Identify which cell holds the provided text, then report its [X, Y] central coordinate. 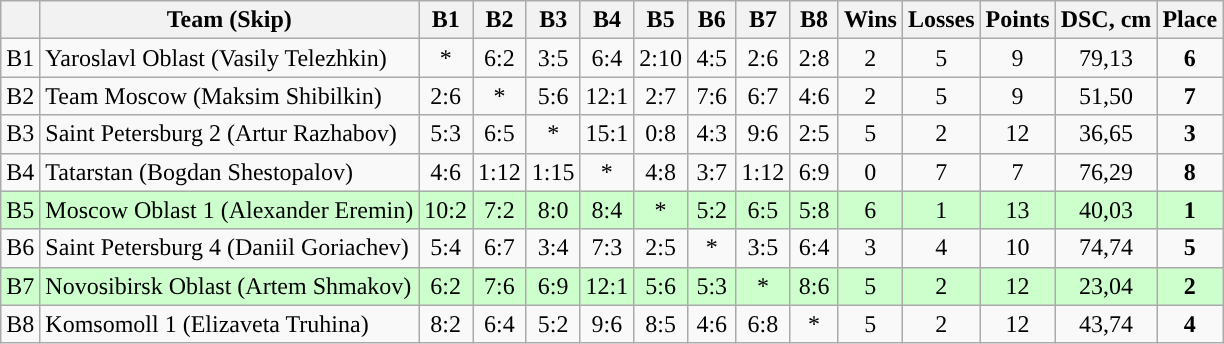
15:1 [607, 134]
Moscow Oblast 1 (Alexander Eremin) [230, 210]
79,13 [1106, 58]
DSC, cm [1106, 20]
4:8 [661, 172]
Tatarstan (Bogdan Shestopalov) [230, 172]
3:4 [553, 248]
Losses [941, 20]
8 [1190, 172]
51,50 [1106, 96]
8:6 [814, 286]
Yaroslavl Oblast (Vasily Telezhkin) [230, 58]
43,74 [1106, 324]
4:5 [712, 58]
1:15 [553, 172]
23,04 [1106, 286]
7:2 [500, 210]
36,65 [1106, 134]
Wins [870, 20]
Team (Skip) [230, 20]
7:3 [607, 248]
Saint Petersburg 2 (Artur Razhabov) [230, 134]
2:10 [661, 58]
8:4 [607, 210]
2:7 [661, 96]
4:3 [712, 134]
0:8 [661, 134]
6:8 [763, 324]
Komsomoll 1 (Elizaveta Truhina) [230, 324]
0 [870, 172]
Team Moscow (Maksim Shibilkin) [230, 96]
Saint Petersburg 4 (Daniil Goriachev) [230, 248]
74,74 [1106, 248]
Place [1190, 20]
8:0 [553, 210]
76,29 [1106, 172]
8:5 [661, 324]
2:8 [814, 58]
10:2 [446, 210]
8:2 [446, 324]
13 [1018, 210]
40,03 [1106, 210]
Points [1018, 20]
10 [1018, 248]
Novosibirsk Oblast (Artem Shmakov) [230, 286]
3:7 [712, 172]
5:8 [814, 210]
5:4 [446, 248]
